Return (x, y) of the center of cell containing provided text 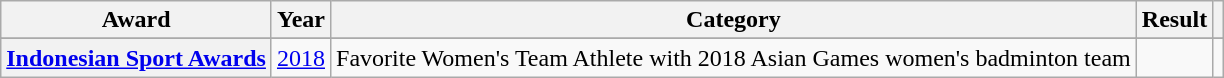
Category (734, 20)
Indonesian Sport Awards (136, 58)
Favorite Women's Team Athlete with 2018 Asian Games women's badminton team (734, 58)
Year (300, 20)
Result (1174, 20)
Award (136, 20)
2018 (300, 58)
